For the text-containing cell, return its midpoint in (x, y) coordinate format. 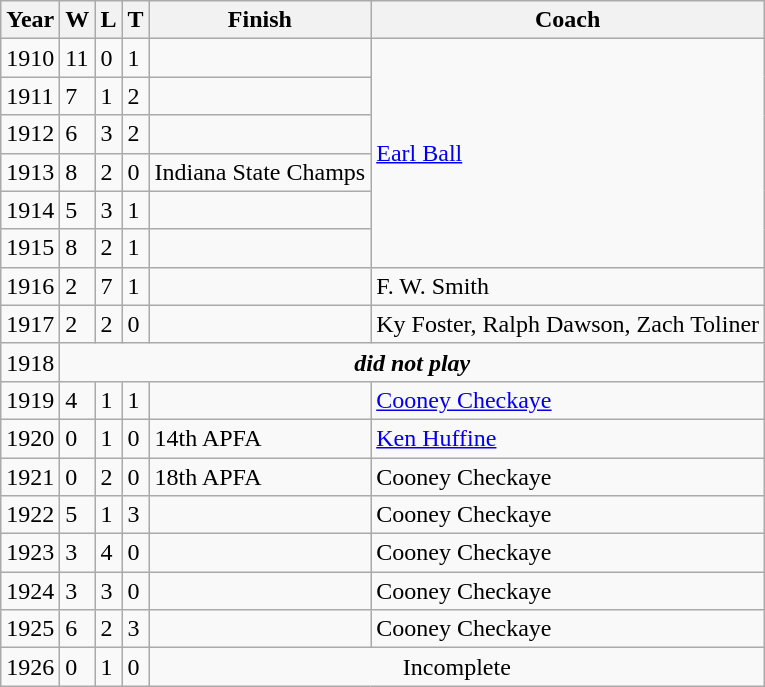
1924 (30, 591)
1914 (30, 210)
Indiana State Champs (260, 172)
Incomplete (457, 667)
T (136, 20)
1910 (30, 58)
1916 (30, 286)
1917 (30, 324)
1913 (30, 172)
Earl Ball (568, 153)
Coach (568, 20)
L (108, 20)
W (78, 20)
1923 (30, 553)
14th APFA (260, 438)
1925 (30, 629)
1919 (30, 400)
1915 (30, 248)
Ky Foster, Ralph Dawson, Zach Toliner (568, 324)
1920 (30, 438)
1921 (30, 477)
F. W. Smith (568, 286)
1922 (30, 515)
Ken Huffine (568, 438)
Finish (260, 20)
1926 (30, 667)
Year (30, 20)
1911 (30, 96)
11 (78, 58)
1918 (30, 362)
1912 (30, 134)
18th APFA (260, 477)
did not play (412, 362)
